Extract the (X, Y) coordinate from the center of the cell holding the provided text.  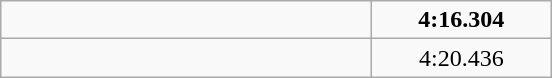
4:20.436 (462, 58)
4:16.304 (462, 20)
